Return the (X, Y) coordinate for the center point of the cell that contains the specified text.  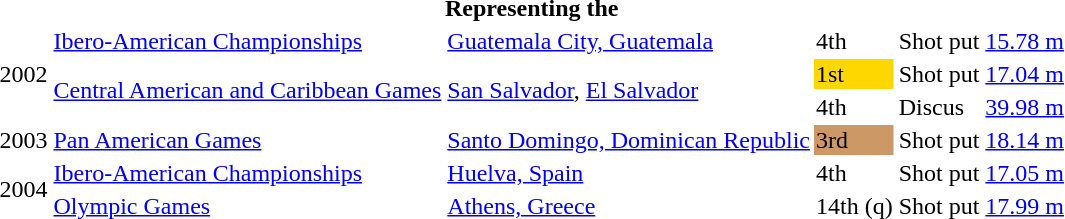
Huelva, Spain (629, 173)
1st (854, 74)
3rd (854, 140)
Santo Domingo, Dominican Republic (629, 140)
Central American and Caribbean Games (248, 90)
San Salvador, El Salvador (629, 90)
Pan American Games (248, 140)
Discus (939, 107)
Guatemala City, Guatemala (629, 41)
